For the text-containing cell, return its midpoint in [X, Y] coordinate format. 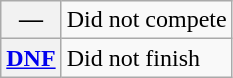
DNF [31, 58]
Did not compete [146, 20]
— [31, 20]
Did not finish [146, 58]
